Determine the (x, y) coordinate at the center of the cell enclosing the given text.  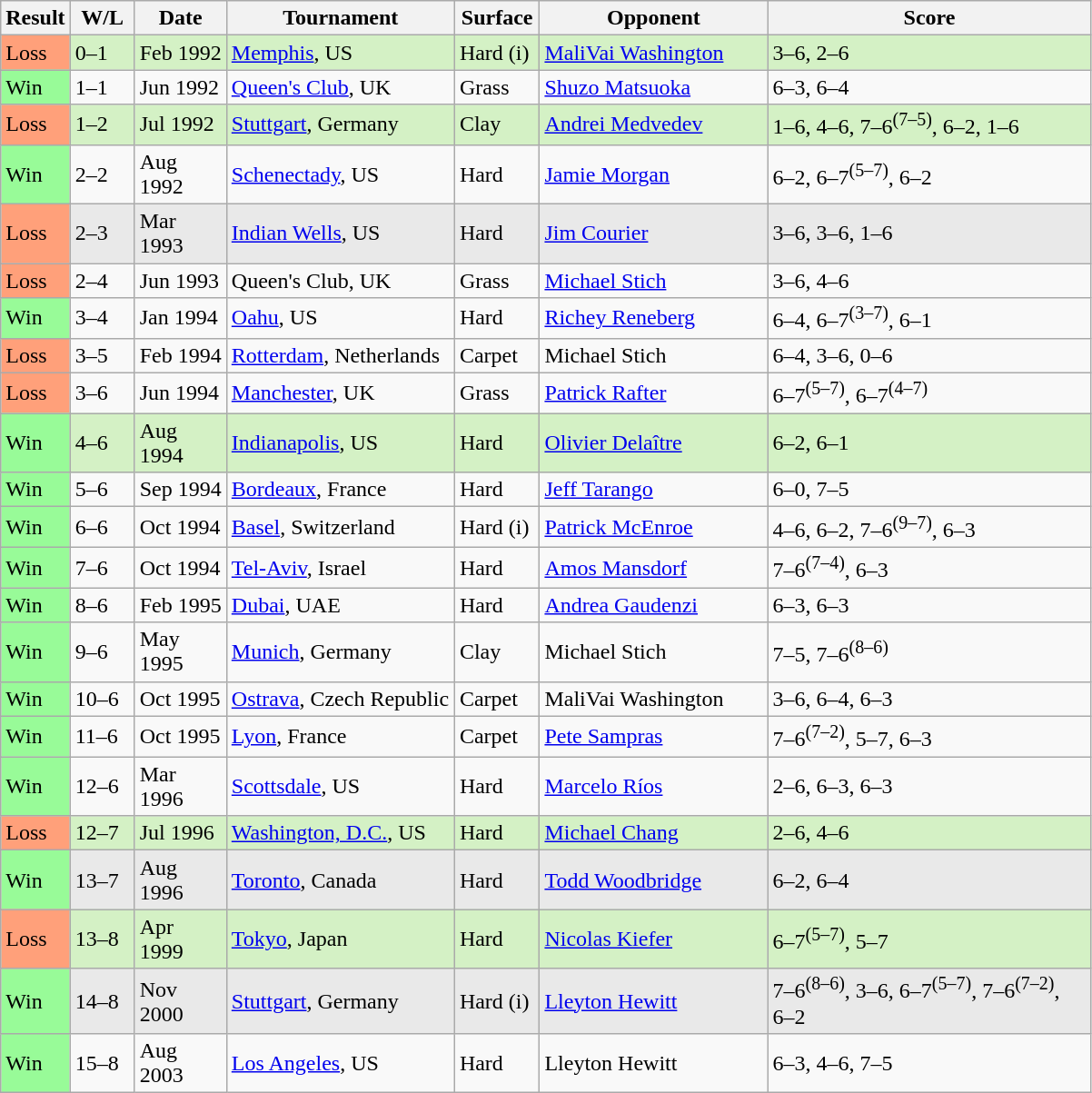
Pete Sampras (654, 736)
Mar 1996 (180, 787)
Lyon, France (340, 736)
13–8 (102, 939)
Basel, Switzerland (340, 527)
Date (180, 18)
3–6, 2–6 (929, 53)
Tokyo, Japan (340, 939)
5–6 (102, 490)
6–2, 6–1 (929, 443)
Jun 1993 (180, 281)
Dubai, UAE (340, 605)
6–7(5–7), 5–7 (929, 939)
7–6 (102, 569)
4–6, 6–2, 7–6(9–7), 6–3 (929, 527)
Jul 1992 (180, 125)
11–6 (102, 736)
4–6 (102, 443)
Score (929, 18)
3–6, 3–6, 1–6 (929, 234)
Opponent (654, 18)
Aug 1994 (180, 443)
Indianapolis, US (340, 443)
0–1 (102, 53)
9–6 (102, 652)
Manchester, UK (340, 392)
Scottsdale, US (340, 787)
2–6, 4–6 (929, 833)
Tel-Aviv, Israel (340, 569)
6–3, 6–3 (929, 605)
Jan 1994 (180, 318)
Schenectady, US (340, 174)
Ostrava, Czech Republic (340, 699)
1–6, 4–6, 7–6(7–5), 6–2, 1–6 (929, 125)
14–8 (102, 1001)
Patrick McEnroe (654, 527)
2–4 (102, 281)
W/L (102, 18)
Rotterdam, Netherlands (340, 355)
2–6, 6–3, 6–3 (929, 787)
Andrei Medvedev (654, 125)
7–6(7–2), 5–7, 6–3 (929, 736)
6–0, 7–5 (929, 490)
7–6(8–6), 3–6, 6–7(5–7), 7–6(7–2), 6–2 (929, 1001)
12–7 (102, 833)
7–5, 7–6(8–6) (929, 652)
Richey Reneberg (654, 318)
Mar 1993 (180, 234)
Feb 1995 (180, 605)
8–6 (102, 605)
6–7(5–7), 6–7(4–7) (929, 392)
Nov 2000 (180, 1001)
3–6 (102, 392)
6–2, 6–7(5–7), 6–2 (929, 174)
Aug 1992 (180, 174)
Aug 1996 (180, 879)
Washington, D.C., US (340, 833)
Sep 1994 (180, 490)
7–6(7–4), 6–3 (929, 569)
3–6, 6–4, 6–3 (929, 699)
Jun 1994 (180, 392)
Jun 1992 (180, 87)
6–3, 6–4 (929, 87)
Surface (497, 18)
13–7 (102, 879)
May 1995 (180, 652)
Los Angeles, US (340, 1063)
12–6 (102, 787)
Olivier Delaître (654, 443)
Apr 1999 (180, 939)
Michael Chang (654, 833)
15–8 (102, 1063)
Amos Mansdorf (654, 569)
Jeff Tarango (654, 490)
1–2 (102, 125)
6–4, 6–7(3–7), 6–1 (929, 318)
Jamie Morgan (654, 174)
6–3, 4–6, 7–5 (929, 1063)
6–2, 6–4 (929, 879)
Jul 1996 (180, 833)
2–2 (102, 174)
Bordeaux, France (340, 490)
Todd Woodbridge (654, 879)
Tournament (340, 18)
Munich, Germany (340, 652)
Patrick Rafter (654, 392)
Jim Courier (654, 234)
Oahu, US (340, 318)
3–6, 4–6 (929, 281)
6–6 (102, 527)
6–4, 3–6, 0–6 (929, 355)
Indian Wells, US (340, 234)
3–5 (102, 355)
Feb 1994 (180, 355)
Memphis, US (340, 53)
3–4 (102, 318)
Nicolas Kiefer (654, 939)
Aug 2003 (180, 1063)
Marcelo Ríos (654, 787)
1–1 (102, 87)
10–6 (102, 699)
Result (35, 18)
Shuzo Matsuoka (654, 87)
Feb 1992 (180, 53)
2–3 (102, 234)
Toronto, Canada (340, 879)
Andrea Gaudenzi (654, 605)
